Scan for the cell matching the given text and deliver its (X, Y) coordinate at center. 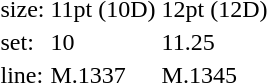
10 (103, 42)
